Detect which cell encompasses the target text, then output its (x, y) center coordinate. 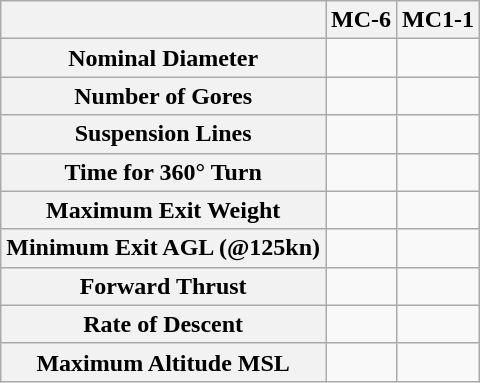
MC1-1 (438, 20)
MC-6 (362, 20)
Suspension Lines (164, 134)
Maximum Altitude MSL (164, 362)
Time for 360° Turn (164, 172)
Maximum Exit Weight (164, 210)
Nominal Diameter (164, 58)
Minimum Exit AGL (@125kn) (164, 248)
Rate of Descent (164, 324)
Number of Gores (164, 96)
Forward Thrust (164, 286)
